Capture the cell that displays the provided text and extract its [X, Y] central coordinate. 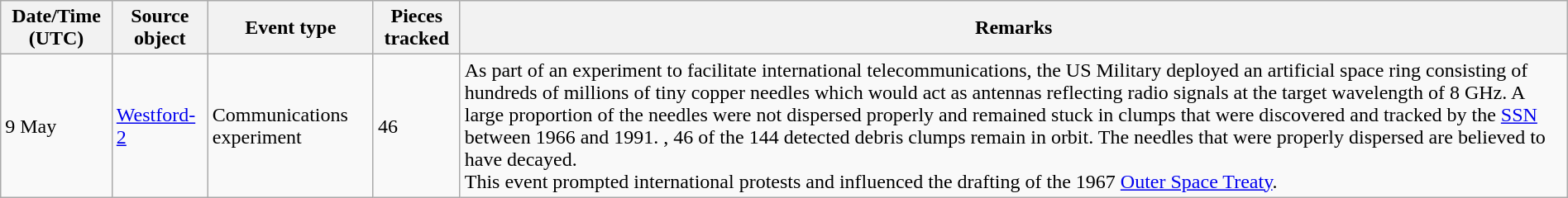
Communications experiment [290, 125]
Date/Time (UTC) [56, 28]
Pieces tracked [417, 28]
Westford-2 [160, 125]
Remarks [1014, 28]
9 May [56, 125]
Event type [290, 28]
46 [417, 125]
Source object [160, 28]
